Return (x, y) of the center of cell containing provided text 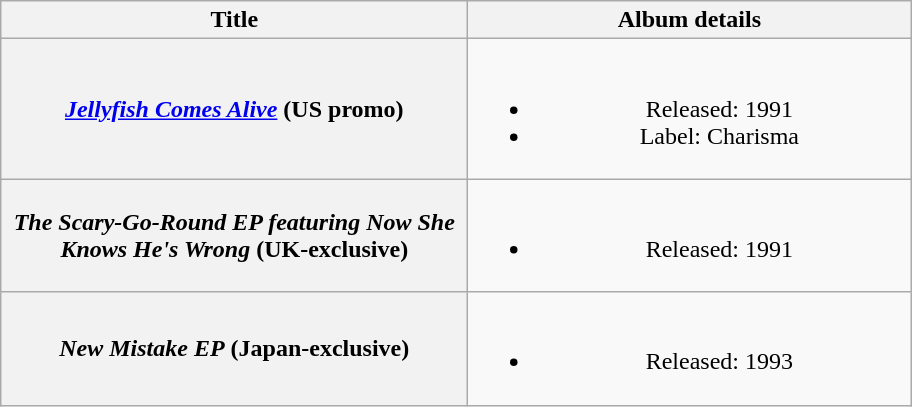
Jellyfish Comes Alive (US promo) (234, 109)
Title (234, 20)
Released: 1991 (690, 236)
New Mistake EP (Japan-exclusive) (234, 348)
Album details (690, 20)
The Scary-Go-Round EP featuring Now She Knows He's Wrong (UK-exclusive) (234, 236)
Released: 1991Label: Charisma (690, 109)
Released: 1993 (690, 348)
